For the text-containing cell, return its midpoint in [x, y] coordinate format. 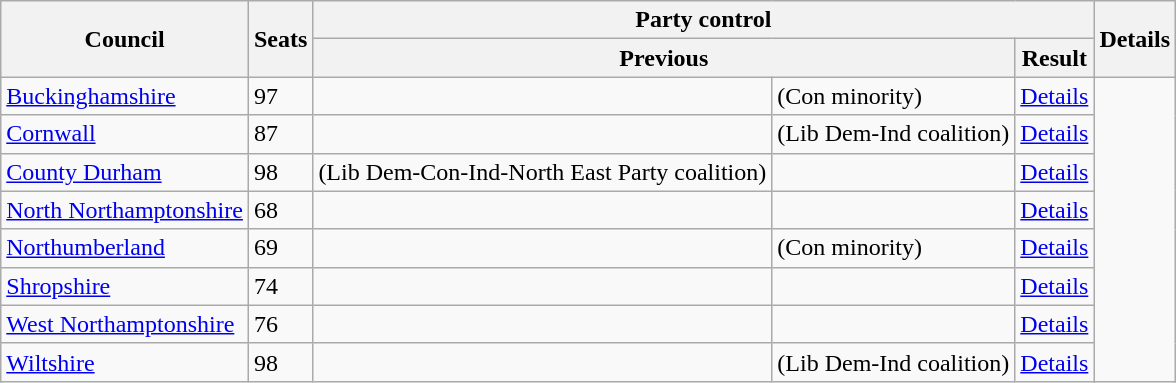
County Durham [125, 172]
Buckinghamshire [125, 96]
76 [280, 324]
68 [280, 210]
Council [125, 39]
(Lib Dem-Con-Ind-North East Party coalition) [542, 172]
Previous [664, 58]
87 [280, 134]
74 [280, 286]
Northumberland [125, 248]
Wiltshire [125, 362]
Party control [704, 20]
Result [1054, 58]
97 [280, 96]
West Northamptonshire [125, 324]
North Northamptonshire [125, 210]
Shropshire [125, 286]
Seats [280, 39]
Cornwall [125, 134]
69 [280, 248]
